Output the (x, y) coordinate of the center of the cell containing the given text.  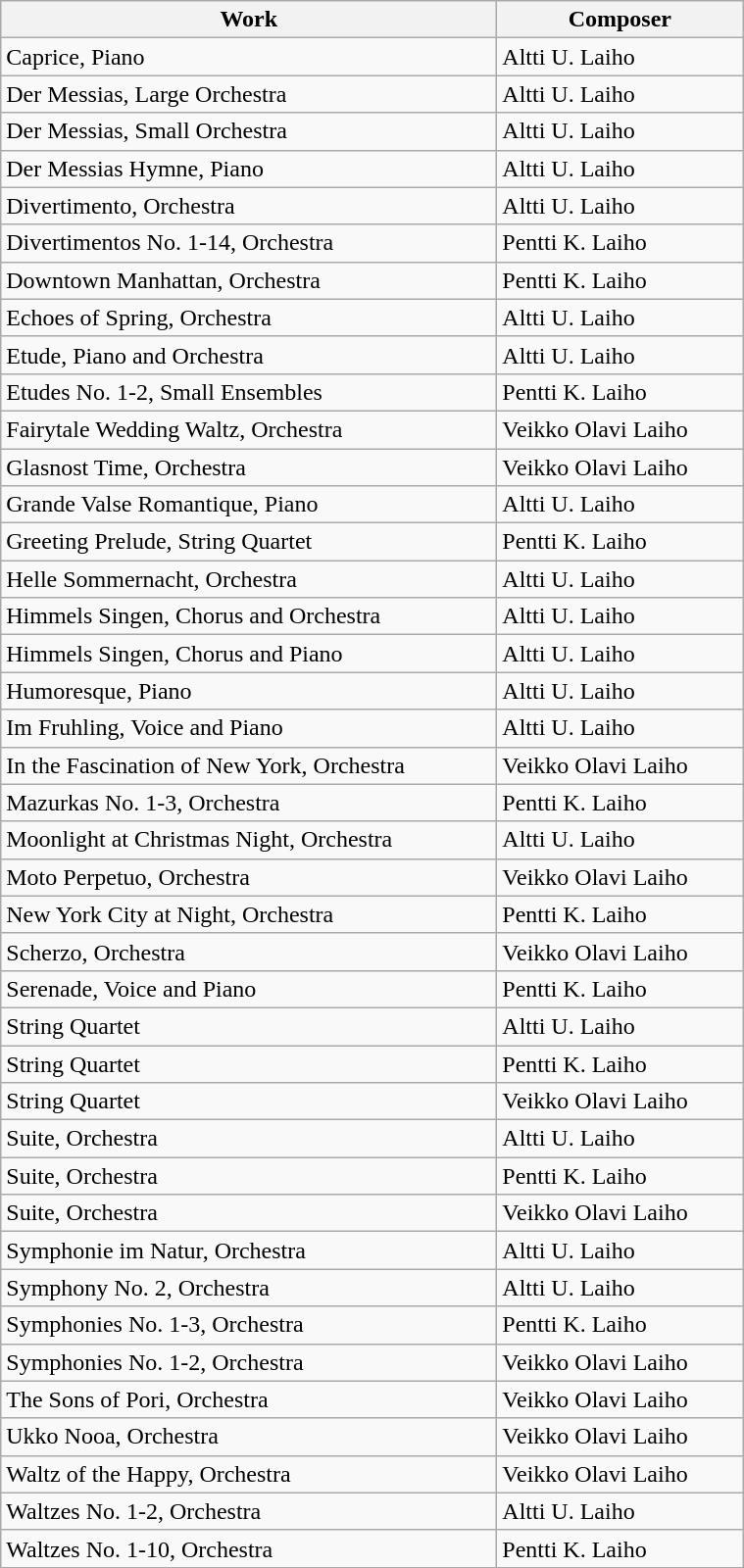
Symphonie im Natur, Orchestra (249, 1250)
Waltzes No. 1-2, Orchestra (249, 1511)
Etude, Piano and Orchestra (249, 355)
In the Fascination of New York, Orchestra (249, 765)
Work (249, 20)
Der Messias, Large Orchestra (249, 94)
Himmels Singen, Chorus and Orchestra (249, 616)
Caprice, Piano (249, 57)
Der Messias, Small Orchestra (249, 131)
Divertimento, Orchestra (249, 206)
Etudes No. 1-2, Small Ensembles (249, 392)
Himmels Singen, Chorus and Piano (249, 654)
Moonlight at Christmas Night, Orchestra (249, 840)
Serenade, Voice and Piano (249, 989)
Ukko Nooa, Orchestra (249, 1437)
Der Messias Hymne, Piano (249, 169)
Composer (620, 20)
Waltzes No. 1-10, Orchestra (249, 1548)
Symphonies No. 1-2, Orchestra (249, 1362)
Waltz of the Happy, Orchestra (249, 1474)
Humoresque, Piano (249, 691)
Greeting Prelude, String Quartet (249, 542)
Glasnost Time, Orchestra (249, 467)
New York City at Night, Orchestra (249, 914)
Symphony No. 2, Orchestra (249, 1288)
Divertimentos No. 1-14, Orchestra (249, 243)
Downtown Manhattan, Orchestra (249, 280)
Im Fruhling, Voice and Piano (249, 728)
The Sons of Pori, Orchestra (249, 1399)
Symphonies No. 1-3, Orchestra (249, 1325)
Grande Valse Romantique, Piano (249, 505)
Scherzo, Orchestra (249, 952)
Fairytale Wedding Waltz, Orchestra (249, 429)
Helle Sommernacht, Orchestra (249, 579)
Echoes of Spring, Orchestra (249, 318)
Mazurkas No. 1-3, Orchestra (249, 803)
Moto Perpetuo, Orchestra (249, 877)
